From the cell containing the given text, extract its center point as (X, Y) coordinate. 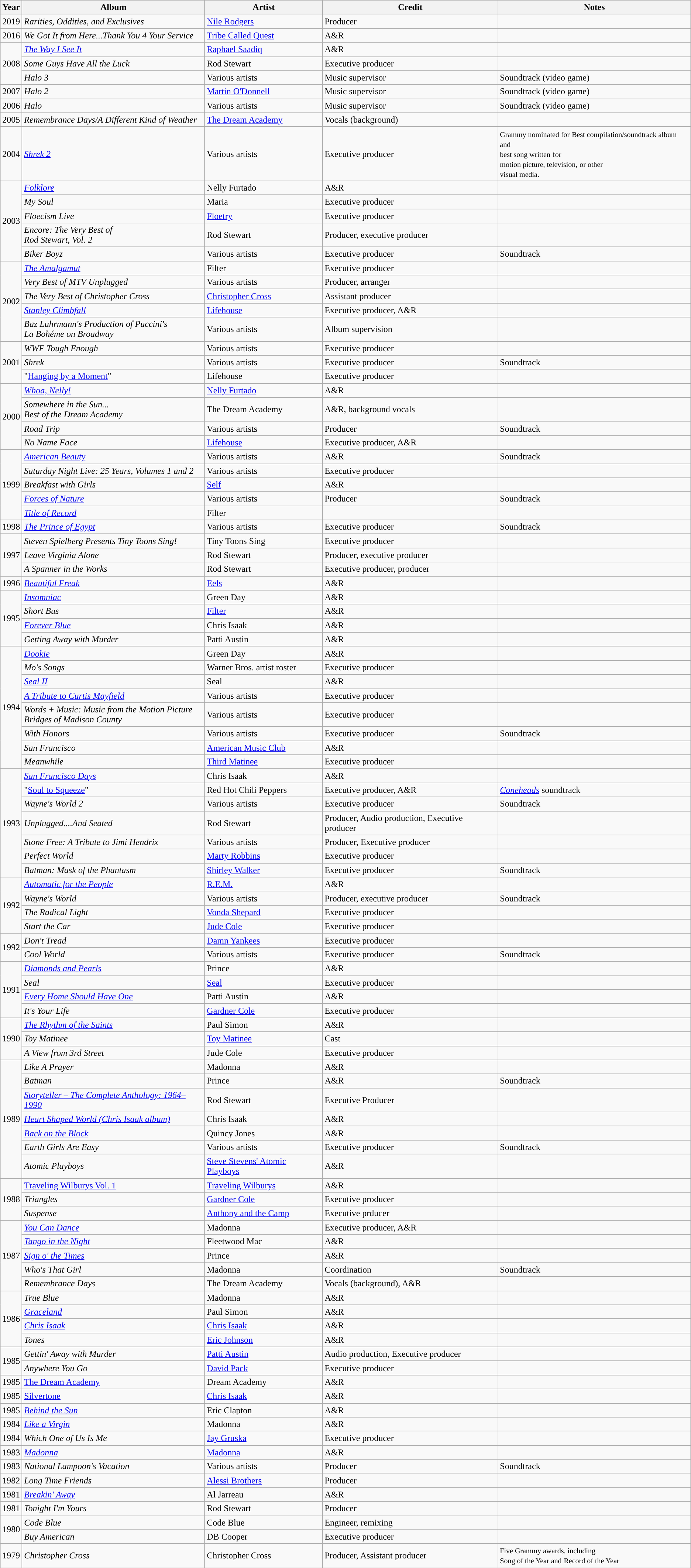
WWF Tough Enough (114, 348)
Encore: The Very Best of Rod Stewart, Vol. 2 (114, 235)
Start the Car (114, 926)
Title of Record (114, 513)
Whoa, Nelly! (114, 390)
Alessi Brothers (264, 1480)
Quincy Jones (264, 1133)
2007 (11, 92)
Producer, Executive producer (410, 842)
Unplugged....And Seated (114, 823)
Behind the Sun (114, 1410)
Coordination (410, 1270)
Triangles (114, 1199)
Floecism Live (114, 216)
1990 (11, 1039)
Seal II (114, 681)
National Lampoon's Vacation (114, 1466)
2001 (11, 362)
My Soul (114, 202)
Coneheads soundtrack (594, 790)
Diamonds and Pearls (114, 969)
American Music Club (264, 748)
Album supervision (410, 329)
Album (114, 7)
You Can Dance (114, 1228)
Jay Gruska (264, 1438)
Shrek (114, 362)
1986 (11, 1319)
2005 (11, 120)
Cast (410, 1039)
Words + Music: Music from the Motion PictureBridges of Madison County (114, 715)
Red Hot Chili Peppers (264, 790)
2019 (11, 21)
Short Bus (114, 611)
Anthony and the Camp (264, 1213)
2002 (11, 301)
Batman (114, 1081)
A&R, background vocals (410, 409)
A View from 3rd Street (114, 1053)
A Tribute to Curtis Mayfield (114, 695)
Stone Free: A Tribute to Jimi Hendrix (114, 842)
Grammy nominated for Best compilation/soundtrack album andbest song written for motion picture, television, or other visual media. (594, 154)
American Beauty (114, 456)
Damn Yankees (264, 941)
Producer, arranger (410, 282)
Like A Prayer (114, 1067)
Perfect World (114, 856)
Breakin' Away (114, 1495)
Nile Rodgers (264, 21)
2006 (11, 106)
Artist (264, 7)
Producer, Audio production, Executive producer (410, 823)
Tones (114, 1340)
Which One of Us Is Me (114, 1438)
1979 (11, 1555)
Executive prducer (410, 1213)
Breakfast with Girls (114, 485)
Tiny Toons Sing (264, 541)
Floetry (264, 216)
David Pack (264, 1368)
Getting Away with Murder (114, 639)
Baz Luhrmann's Production of Puccini's La Bohéme on Broadway (114, 329)
Tribe Called Quest (264, 35)
Credit (410, 7)
1994 (11, 708)
Like a Virgin (114, 1424)
Mo's Songs (114, 667)
Producer, Assistant producer (410, 1555)
Earth Girls Are Easy (114, 1147)
Marty Robbins (264, 856)
1980 (11, 1530)
2008 (11, 64)
The Prince of Egypt (114, 527)
Halo (114, 106)
Some Guys Have All the Luck (114, 64)
"Soul to Squeeze" (114, 790)
Halo 2 (114, 92)
Wayne's World (114, 898)
1982 (11, 1480)
True Blue (114, 1298)
Fleetwood Mac (264, 1242)
Dream Academy (264, 1382)
Long Time Friends (114, 1480)
"Hanging by a Moment" (114, 376)
Atomic Playboys (114, 1166)
1996 (11, 583)
Don't Tread (114, 941)
1997 (11, 555)
A Spanner in the Works (114, 569)
The Radical Light (114, 912)
2016 (11, 35)
Eric Clapton (264, 1410)
Heart Shaped World (Chris Isaak album) (114, 1119)
Executive Producer (410, 1100)
We Got It from Here...Thank You 4 Your Service (114, 35)
Shirley Walker (264, 870)
2004 (11, 154)
San Francisco (114, 748)
The Very Best of Christopher Cross (114, 296)
1989 (11, 1119)
Vonda Shepard (264, 912)
Halo 3 (114, 78)
Shrek 2 (114, 154)
DB Cooper (264, 1537)
Suspense (114, 1213)
Traveling Wilburys Vol. 1 (114, 1185)
No Name Face (114, 442)
Third Matinee (264, 762)
Rarities, Oddities, and Exclusives (114, 21)
San Francisco Days (114, 776)
Folklore (114, 188)
Somewhere in the Sun... Best of the Dream Academy (114, 409)
Maria (264, 202)
It's Your Life (114, 1011)
Steven Spielberg Presents Tiny Toons Sing! (114, 541)
Gettin' Away with Murder (114, 1354)
Audio production, Executive producer (410, 1354)
The Rhythm of the Saints (114, 1025)
Forces of Nature (114, 499)
Eels (264, 583)
Al Jarreau (264, 1495)
Vocals (background) (410, 120)
Martin O'Donnell (264, 92)
Automatic for the People (114, 884)
Year (11, 7)
Beautiful Freak (114, 583)
With Honors (114, 734)
The Amalgamut (114, 268)
Executive producer, producer (410, 569)
Road Trip (114, 428)
Batman: Mask of the Phantasm (114, 870)
Assistant producer (410, 296)
Five Grammy awards, including Song of the Year and Record of the Year (594, 1555)
Meanwhile (114, 762)
Self (264, 485)
Insomniac (114, 597)
Dookie (114, 653)
Back on the Block (114, 1133)
2003 (11, 221)
Biker Boyz (114, 254)
Silvertone (114, 1396)
Cool World (114, 955)
1998 (11, 527)
1987 (11, 1256)
Remembrance Days (114, 1284)
Notes (594, 7)
1995 (11, 618)
Eric Johnson (264, 1340)
Anywhere You Go (114, 1368)
Leave Virginia Alone (114, 555)
Vocals (background), A&R (410, 1284)
Engineer, remixing (410, 1523)
Raphael Saadiq (264, 49)
Every Home Should Have One (114, 997)
Graceland (114, 1312)
Remembrance Days/A Different Kind of Weather (114, 120)
Warner Bros. artist roster (264, 667)
Storyteller – The Complete Anthology: 1964–1990 (114, 1100)
Sign o' the Times (114, 1256)
Forever Blue (114, 625)
Who's That Girl (114, 1270)
Tango in the Night (114, 1242)
Traveling Wilburys (264, 1185)
Tonight I'm Yours (114, 1509)
The Way I See It (114, 49)
Stanley Climbfall (114, 310)
1993 (11, 823)
Buy American (114, 1537)
2000 (11, 417)
R.E.M. (264, 884)
1988 (11, 1199)
Wayne's World 2 (114, 804)
Very Best of MTV Unplugged (114, 282)
1999 (11, 485)
1991 (11, 990)
Saturday Night Live: 25 Years, Volumes 1 and 2 (114, 471)
Steve Stevens' Atomic Playboys (264, 1166)
